Output the (X, Y) coordinate of the center of the cell containing the given text.  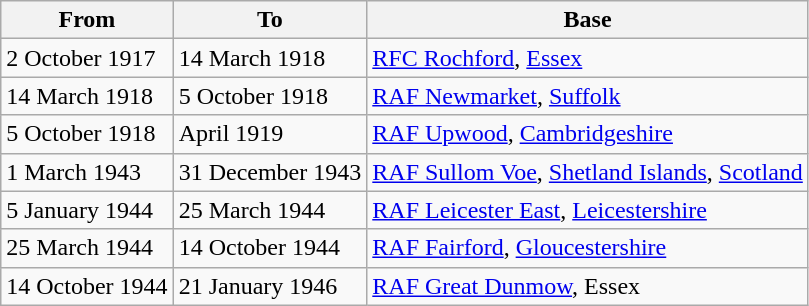
5 January 1944 (87, 210)
31 December 1943 (270, 172)
1 March 1943 (87, 172)
2 October 1917 (87, 58)
RAF Sullom Voe, Shetland Islands, Scotland (588, 172)
RAF Upwood, Cambridgeshire (588, 134)
RAF Leicester East, Leicestershire (588, 210)
From (87, 20)
Base (588, 20)
To (270, 20)
RAF Great Dunmow, Essex (588, 286)
RAF Fairford, Gloucestershire (588, 248)
21 January 1946 (270, 286)
RAF Newmarket, Suffolk (588, 96)
April 1919 (270, 134)
RFC Rochford, Essex (588, 58)
